Search for the cell housing the specified text and yield its (X, Y) center coordinate. 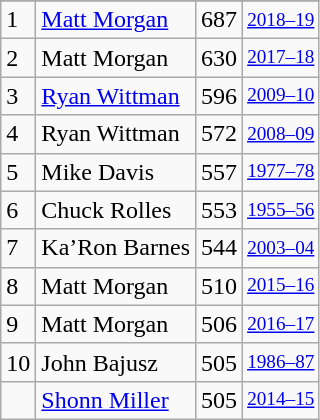
2009–10 (281, 96)
Shonn Miller (116, 400)
6 (18, 210)
8 (18, 286)
1986–87 (281, 362)
2015–16 (281, 286)
2008–09 (281, 134)
544 (220, 248)
506 (220, 324)
Ka’Ron Barnes (116, 248)
2014–15 (281, 400)
2016–17 (281, 324)
557 (220, 172)
2003–04 (281, 248)
9 (18, 324)
553 (220, 210)
2018–19 (281, 20)
687 (220, 20)
3 (18, 96)
596 (220, 96)
2 (18, 58)
Mike Davis (116, 172)
510 (220, 286)
John Bajusz (116, 362)
630 (220, 58)
5 (18, 172)
1 (18, 20)
572 (220, 134)
10 (18, 362)
1977–78 (281, 172)
4 (18, 134)
7 (18, 248)
1955–56 (281, 210)
Chuck Rolles (116, 210)
2017–18 (281, 58)
